Extract the (X, Y) coordinate from the center of the cell holding the provided text.  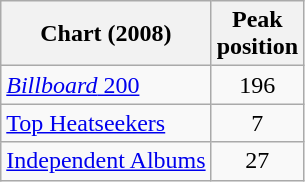
Peakposition (257, 34)
Billboard 200 (106, 85)
Chart (2008) (106, 34)
27 (257, 161)
Independent Albums (106, 161)
7 (257, 123)
196 (257, 85)
Top Heatseekers (106, 123)
